Capture the cell that displays the provided text and extract its (X, Y) central coordinate. 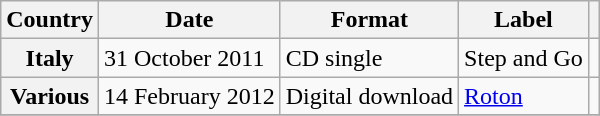
Roton (524, 96)
Date (189, 20)
14 February 2012 (189, 96)
CD single (369, 58)
Italy (50, 58)
Country (50, 20)
Format (369, 20)
Step and Go (524, 58)
Various (50, 96)
Label (524, 20)
Digital download (369, 96)
31 October 2011 (189, 58)
